Find where the given text appears and provide that cell's center as (X, Y) coordinate. 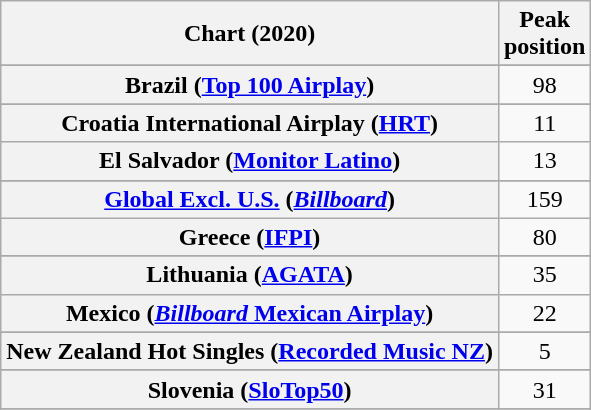
98 (544, 85)
22 (544, 313)
35 (544, 275)
El Salvador (Monitor Latino) (250, 161)
Chart (2020) (250, 34)
Slovenia (SloTop50) (250, 389)
31 (544, 389)
159 (544, 199)
11 (544, 123)
80 (544, 237)
Greece (IFPI) (250, 237)
5 (544, 351)
Brazil (Top 100 Airplay) (250, 85)
Global Excl. U.S. (Billboard) (250, 199)
Croatia International Airplay (HRT) (250, 123)
Mexico (Billboard Mexican Airplay) (250, 313)
Peakposition (544, 34)
Lithuania (AGATA) (250, 275)
13 (544, 161)
New Zealand Hot Singles (Recorded Music NZ) (250, 351)
